For the text-containing cell, return its midpoint in (X, Y) coordinate format. 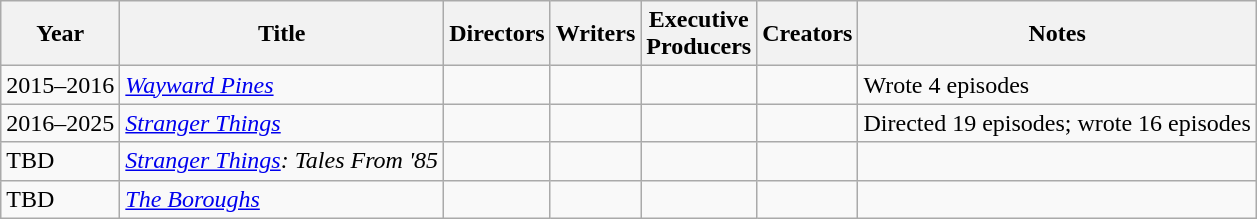
Notes (1057, 34)
Year (60, 34)
ExecutiveProducers (699, 34)
Writers (596, 34)
Wrote 4 episodes (1057, 85)
Stranger Things (282, 123)
2015–2016 (60, 85)
Directors (498, 34)
Wayward Pines (282, 85)
Stranger Things: Tales From '85 (282, 161)
Creators (808, 34)
2016–2025 (60, 123)
Title (282, 34)
The Boroughs (282, 199)
Directed 19 episodes; wrote 16 episodes (1057, 123)
